Return the (X, Y) coordinate for the center point of the cell that contains the specified text.  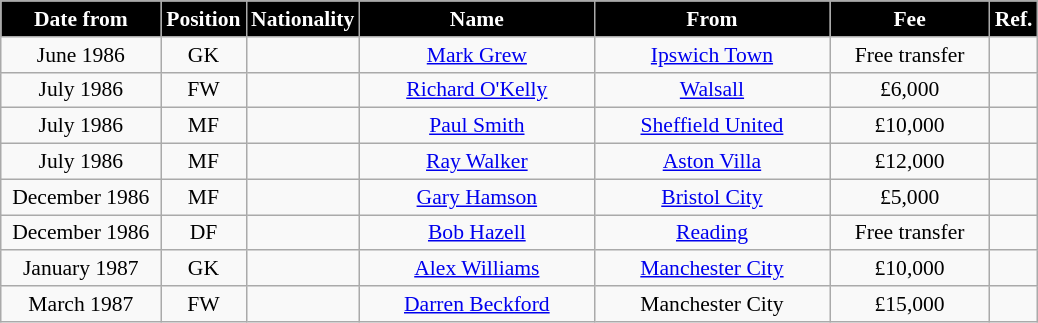
Mark Grew (476, 55)
£12,000 (910, 162)
From (712, 19)
Ray Walker (476, 162)
Alex Williams (476, 269)
Richard O'Kelly (476, 90)
January 1987 (81, 269)
June 1986 (81, 55)
DF (204, 233)
£6,000 (910, 90)
Reading (712, 233)
Bob Hazell (476, 233)
Date from (81, 19)
Darren Beckford (476, 304)
Paul Smith (476, 126)
Aston Villa (712, 162)
£15,000 (910, 304)
Nationality (302, 19)
Sheffield United (712, 126)
Gary Hamson (476, 197)
March 1987 (81, 304)
Ref. (1014, 19)
Fee (910, 19)
Name (476, 19)
Position (204, 19)
Walsall (712, 90)
Ipswich Town (712, 55)
£5,000 (910, 197)
Bristol City (712, 197)
